Return [x, y] of the center of cell containing provided text 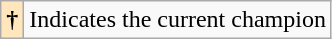
Indicates the current champion [178, 20]
† [12, 20]
